Identify which cell holds the provided text, then report its [x, y] central coordinate. 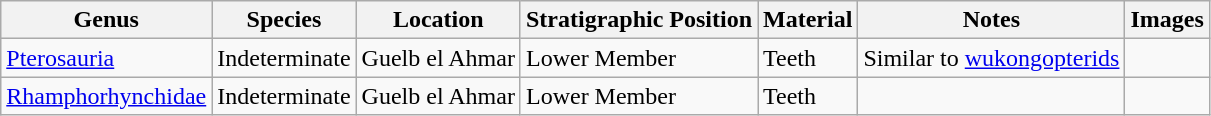
Rhamphorhynchidae [106, 96]
Similar to wukongopterids [992, 58]
Material [808, 20]
Notes [992, 20]
Stratigraphic Position [638, 20]
Species [284, 20]
Pterosauria [106, 58]
Genus [106, 20]
Images [1167, 20]
Location [438, 20]
